Output the (x, y) coordinate of the center of the cell containing the given text.  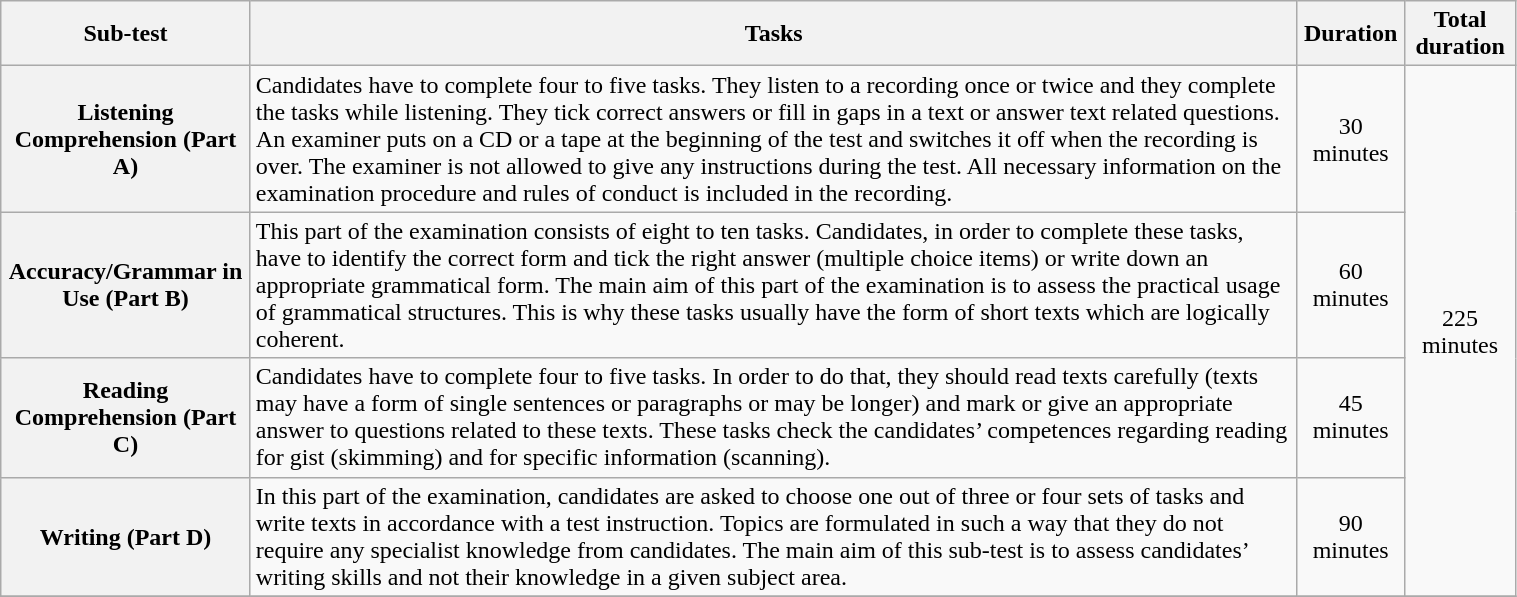
Writing (Part D) (126, 536)
Total duration (1460, 34)
Duration (1350, 34)
Accuracy/Grammar in Use (Part B) (126, 285)
45 minutes (1350, 418)
60 minutes (1350, 285)
Reading Comprehension (Part C) (126, 418)
30 minutes (1350, 139)
Sub-test (126, 34)
Tasks (774, 34)
225 minutes (1460, 331)
Listening Comprehension (Part A) (126, 139)
90 minutes (1350, 536)
